Extract the [X, Y] coordinate from the center of the cell holding the provided text.  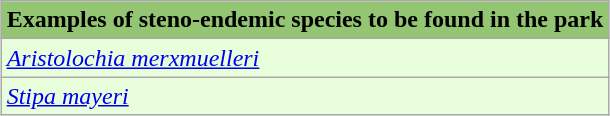
Examples of steno-endemic species to be found in the park [305, 20]
Aristolochia merxmuelleri [305, 58]
Stipa mayeri [305, 96]
